Return the [X, Y] coordinate for the center point of the cell that contains the specified text.  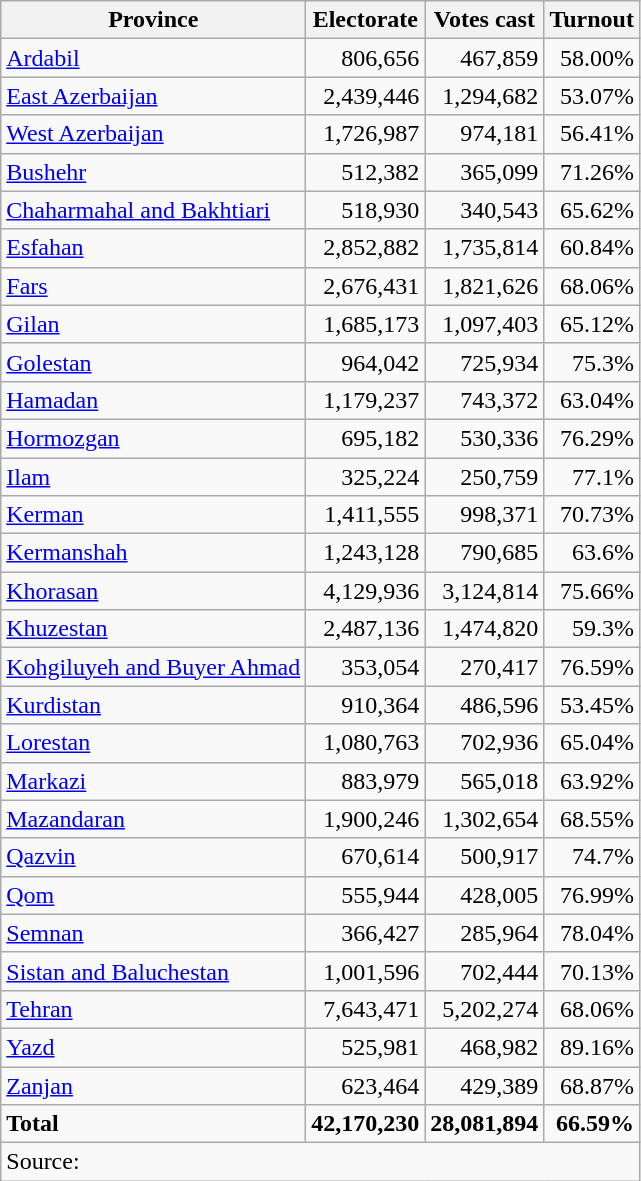
53.45% [592, 705]
7,643,471 [366, 1009]
71.26% [592, 172]
76.29% [592, 438]
68.87% [592, 1085]
76.99% [592, 895]
Ardabil [154, 58]
1,302,654 [484, 819]
66.59% [592, 1124]
78.04% [592, 933]
512,382 [366, 172]
Markazi [154, 781]
Tehran [154, 1009]
Lorestan [154, 743]
1,411,555 [366, 515]
1,474,820 [484, 629]
1,294,682 [484, 96]
695,182 [366, 438]
Zanjan [154, 1085]
974,181 [484, 134]
68.55% [592, 819]
353,054 [366, 667]
74.7% [592, 857]
63.04% [592, 400]
Kermanshah [154, 553]
428,005 [484, 895]
790,685 [484, 553]
89.16% [592, 1047]
525,981 [366, 1047]
964,042 [366, 362]
1,243,128 [366, 553]
1,080,763 [366, 743]
998,371 [484, 515]
2,852,882 [366, 248]
Mazandaran [154, 819]
Gilan [154, 324]
Votes cast [484, 20]
270,417 [484, 667]
Golestan [154, 362]
555,944 [366, 895]
42,170,230 [366, 1124]
1,097,403 [484, 324]
Qom [154, 895]
75.66% [592, 591]
Province [154, 20]
Yazd [154, 1047]
70.13% [592, 971]
1,821,626 [484, 286]
65.12% [592, 324]
Chaharmahal and Bakhtiari [154, 210]
Kohgiluyeh and Buyer Ahmad [154, 667]
429,389 [484, 1085]
Hamadan [154, 400]
2,487,136 [366, 629]
1,685,173 [366, 324]
2,676,431 [366, 286]
Kerman [154, 515]
1,179,237 [366, 400]
365,099 [484, 172]
486,596 [484, 705]
883,979 [366, 781]
806,656 [366, 58]
Khorasan [154, 591]
743,372 [484, 400]
28,081,894 [484, 1124]
565,018 [484, 781]
725,934 [484, 362]
1,735,814 [484, 248]
70.73% [592, 515]
77.1% [592, 477]
Semnan [154, 933]
Sistan and Baluchestan [154, 971]
65.62% [592, 210]
1,001,596 [366, 971]
468,982 [484, 1047]
63.92% [592, 781]
Qazvin [154, 857]
East Azerbaijan [154, 96]
518,930 [366, 210]
59.3% [592, 629]
Ilam [154, 477]
1,900,246 [366, 819]
366,427 [366, 933]
3,124,814 [484, 591]
56.41% [592, 134]
76.59% [592, 667]
Electorate [366, 20]
500,917 [484, 857]
Hormozgan [154, 438]
53.07% [592, 96]
340,543 [484, 210]
670,614 [366, 857]
2,439,446 [366, 96]
75.3% [592, 362]
5,202,274 [484, 1009]
702,936 [484, 743]
4,129,936 [366, 591]
Source: [320, 1162]
Total [154, 1124]
325,224 [366, 477]
Kurdistan [154, 705]
250,759 [484, 477]
623,464 [366, 1085]
65.04% [592, 743]
Esfahan [154, 248]
702,444 [484, 971]
1,726,987 [366, 134]
467,859 [484, 58]
58.00% [592, 58]
285,964 [484, 933]
West Azerbaijan [154, 134]
910,364 [366, 705]
Turnout [592, 20]
63.6% [592, 553]
60.84% [592, 248]
Bushehr [154, 172]
Fars [154, 286]
530,336 [484, 438]
Khuzestan [154, 629]
